Output the [X, Y] coordinate of the center of the cell containing the given text.  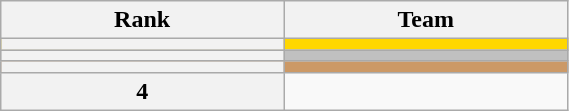
4 [142, 91]
Rank [142, 20]
Team [426, 20]
